Output the [X, Y] coordinate of the center of the cell containing the given text.  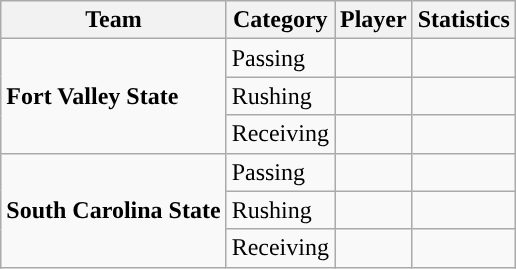
Fort Valley State [114, 96]
Statistics [464, 20]
South Carolina State [114, 210]
Category [280, 20]
Player [373, 20]
Team [114, 20]
